Find where the given text appears and provide that cell's center as (X, Y) coordinate. 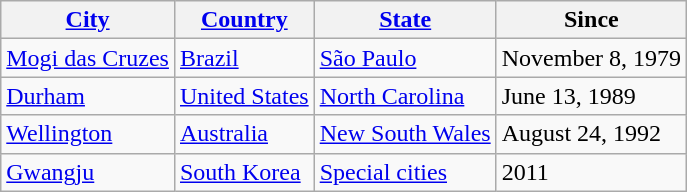
São Paulo (405, 58)
North Carolina (405, 96)
Special cities (405, 172)
Country (244, 20)
United States (244, 96)
November 8, 1979 (591, 58)
New South Wales (405, 134)
Brazil (244, 58)
June 13, 1989 (591, 96)
Australia (244, 134)
2011 (591, 172)
Durham (88, 96)
Mogi das Cruzes (88, 58)
August 24, 1992 (591, 134)
Gwangju (88, 172)
Since (591, 20)
State (405, 20)
South Korea (244, 172)
City (88, 20)
Wellington (88, 134)
